Determine the (X, Y) coordinate at the center of the cell enclosing the given text.  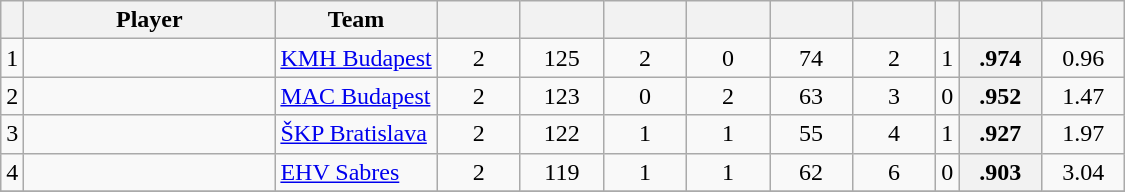
3.04 (1084, 172)
74 (812, 58)
EHV Sabres (356, 172)
0.96 (1084, 58)
.927 (1000, 134)
KMH Budapest (356, 58)
Player (150, 20)
125 (562, 58)
123 (562, 96)
63 (812, 96)
119 (562, 172)
122 (562, 134)
Team (356, 20)
.974 (1000, 58)
55 (812, 134)
ŠKP Bratislava (356, 134)
6 (894, 172)
MAC Budapest (356, 96)
1.97 (1084, 134)
1.47 (1084, 96)
.903 (1000, 172)
62 (812, 172)
.952 (1000, 96)
